Output the [x, y] coordinate of the center of the cell containing the given text.  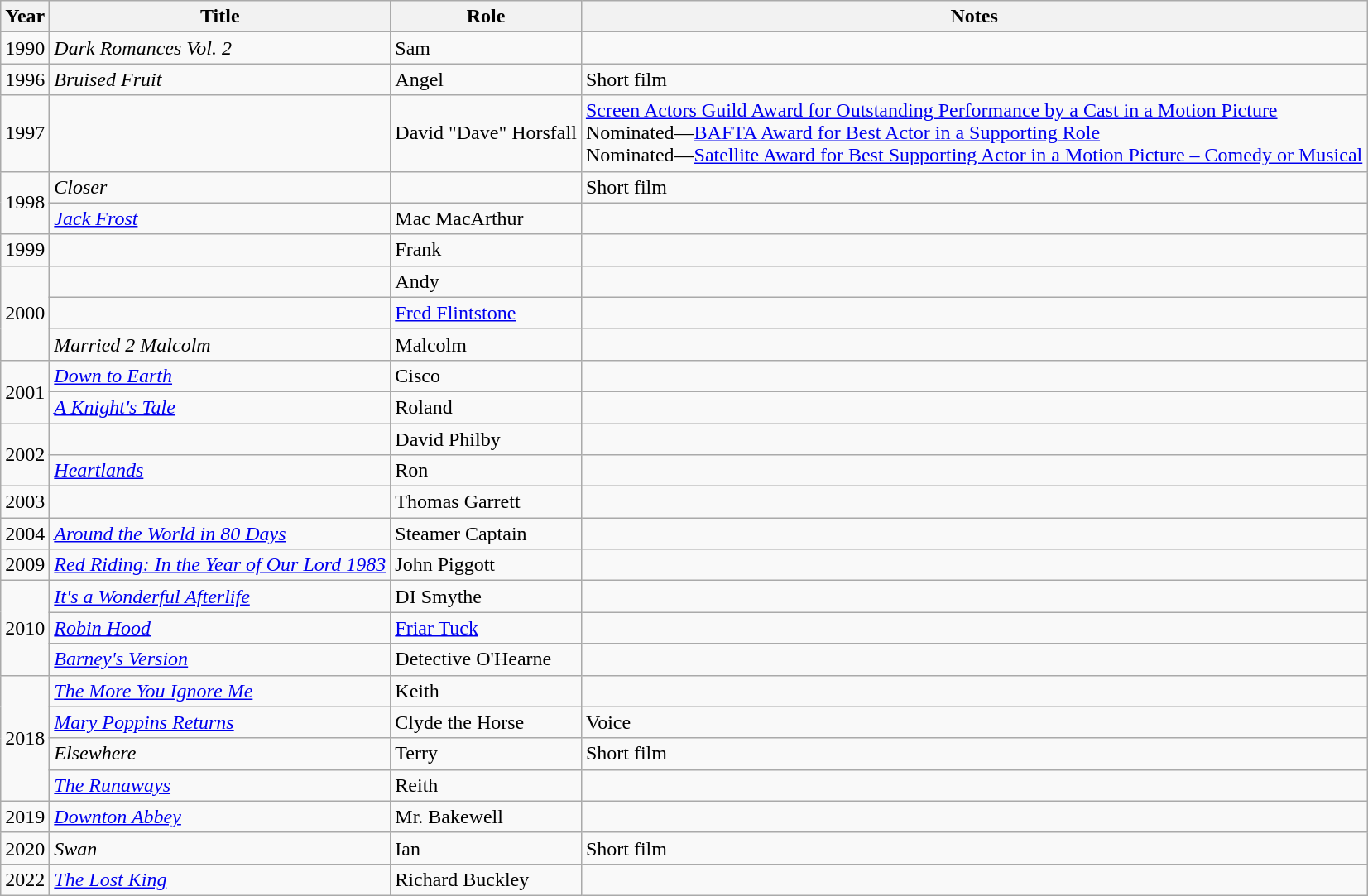
2022 [25, 879]
Notes [973, 17]
The More You Ignore Me [220, 691]
Clyde the Horse [487, 722]
Cisco [487, 376]
David "Dave" Horsfall [487, 133]
Year [25, 17]
Down to Earth [220, 376]
David Philby [487, 439]
2019 [25, 817]
Malcolm [487, 344]
Ron [487, 471]
Angel [487, 79]
The Lost King [220, 879]
2004 [25, 534]
Closer [220, 187]
Friar Tuck [487, 628]
Reith [487, 785]
Keith [487, 691]
Title [220, 17]
2002 [25, 455]
Thomas Garrett [487, 502]
It's a Wonderful Afterlife [220, 597]
1997 [25, 133]
A Knight's Tale [220, 407]
2010 [25, 628]
Robin Hood [220, 628]
2003 [25, 502]
2000 [25, 313]
1996 [25, 79]
The Runaways [220, 785]
Heartlands [220, 471]
Frank [487, 250]
Terry [487, 754]
Barney's Version [220, 659]
Married 2 Malcolm [220, 344]
Red Riding: In the Year of Our Lord 1983 [220, 565]
Role [487, 17]
Elsewhere [220, 754]
John Piggott [487, 565]
Swan [220, 848]
1999 [25, 250]
2020 [25, 848]
Around the World in 80 Days [220, 534]
Andy [487, 281]
Richard Buckley [487, 879]
Detective O'Hearne [487, 659]
2001 [25, 391]
Jack Frost [220, 218]
Downton Abbey [220, 817]
2009 [25, 565]
Dark Romances Vol. 2 [220, 48]
Fred Flintstone [487, 313]
Mac MacArthur [487, 218]
2018 [25, 738]
Mary Poppins Returns [220, 722]
Ian [487, 848]
Sam [487, 48]
1990 [25, 48]
Voice [973, 722]
Steamer Captain [487, 534]
Bruised Fruit [220, 79]
Roland [487, 407]
DI Smythe [487, 597]
Mr. Bakewell [487, 817]
1998 [25, 203]
